Search for the cell housing the specified text and yield its (x, y) center coordinate. 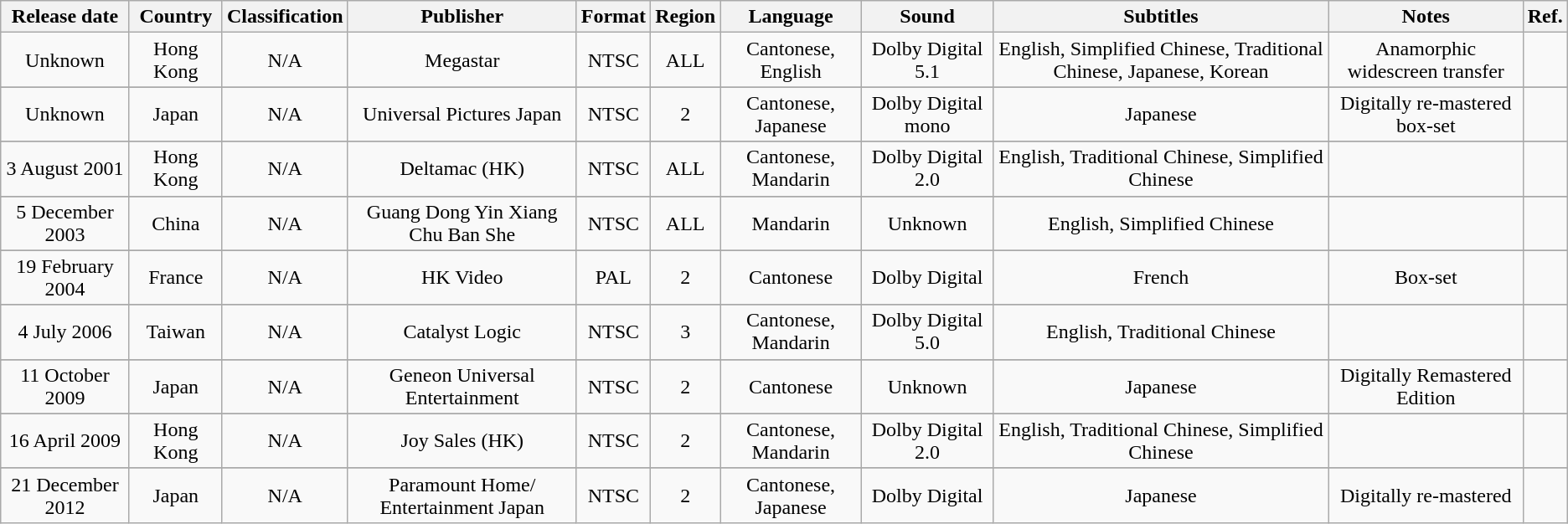
16 April 2009 (65, 440)
Universal Pictures Japan (462, 114)
Dolby Digital mono (926, 114)
Anamorphic widescreen transfer (1426, 60)
English, Traditional Chinese (1161, 331)
11 October 2009 (65, 387)
Publisher (462, 17)
Release date (65, 17)
Box-set (1426, 278)
French (1161, 278)
Catalyst Logic (462, 331)
21 December 2012 (65, 496)
Mandarin (791, 223)
Joy Sales (HK) (462, 440)
Megastar (462, 60)
Dolby Digital 5.1 (926, 60)
Cantonese, English (791, 60)
Digitally re-mastered (1426, 496)
Country (176, 17)
4 July 2006 (65, 331)
3 August 2001 (65, 169)
Guang Dong Yin Xiang Chu Ban She (462, 223)
English, Simplified Chinese, Traditional Chinese, Japanese, Korean (1161, 60)
Digitally Remastered Edition (1426, 387)
Deltamac (HK) (462, 169)
Digitally re-mastered box-set (1426, 114)
Region (685, 17)
Notes (1426, 17)
China (176, 223)
Classification (285, 17)
Format (613, 17)
PAL (613, 278)
Subtitles (1161, 17)
5 December 2003 (65, 223)
Paramount Home/ Entertainment Japan (462, 496)
Taiwan (176, 331)
English, Simplified Chinese (1161, 223)
Dolby Digital 5.0 (926, 331)
France (176, 278)
Sound (926, 17)
Geneon Universal Entertainment (462, 387)
Language (791, 17)
Ref. (1545, 17)
19 February 2004 (65, 278)
HK Video (462, 278)
3 (685, 331)
